Search for the cell housing the specified text and yield its (x, y) center coordinate. 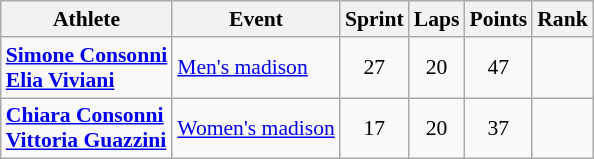
Event (256, 19)
Women's madison (256, 128)
Men's madison (256, 68)
Laps (437, 19)
Simone ConsonniElia Viviani (86, 68)
Chiara ConsonniVittoria Guazzini (86, 128)
47 (498, 68)
17 (374, 128)
Athlete (86, 19)
Sprint (374, 19)
27 (374, 68)
37 (498, 128)
Rank (562, 19)
Points (498, 19)
